Scan for the cell matching the given text and deliver its [X, Y] coordinate at center. 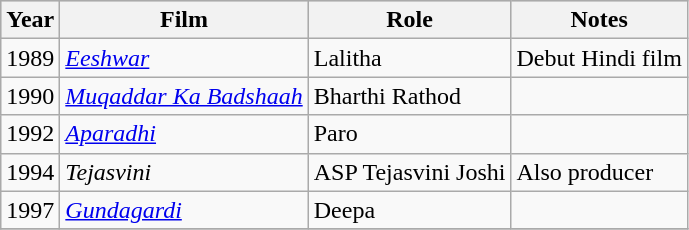
Deepa [410, 210]
Notes [599, 20]
Gundagardi [184, 210]
Debut Hindi film [599, 58]
Role [410, 20]
Paro [410, 134]
Bharthi Rathod [410, 96]
1992 [30, 134]
Eeshwar [184, 58]
Year [30, 20]
Muqaddar Ka Badshaah [184, 96]
1997 [30, 210]
Film [184, 20]
Also producer [599, 172]
1994 [30, 172]
Tejasvini [184, 172]
ASP Tejasvini Joshi [410, 172]
Aparadhi [184, 134]
1989 [30, 58]
Lalitha [410, 58]
1990 [30, 96]
